Locate the cell with the specified text and output its [X, Y] center coordinate. 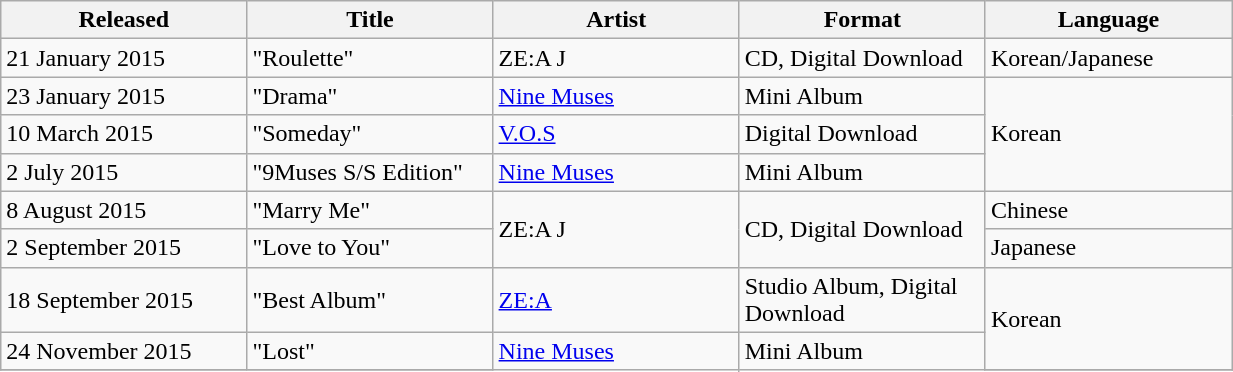
"Lost" [370, 351]
"9Muses S/S Edition" [370, 172]
18 September 2015 [124, 300]
Japanese [1108, 248]
Artist [616, 20]
Chinese [1108, 210]
Korean/Japanese [1108, 58]
"Roulette" [370, 58]
Format [862, 20]
21 January 2015 [124, 58]
"Marry Me" [370, 210]
Digital Download [862, 134]
Language [1108, 20]
ZE:A [616, 300]
V.O.S [616, 134]
10 March 2015 [124, 134]
23 January 2015 [124, 96]
Released [124, 20]
"Love to You" [370, 248]
2 July 2015 [124, 172]
24 November 2015 [124, 351]
Title [370, 20]
"Someday" [370, 134]
2 September 2015 [124, 248]
"Drama" [370, 96]
8 August 2015 [124, 210]
Studio Album, Digital Download [862, 300]
"Best Album" [370, 300]
